Find where the given text appears and provide that cell's center as [X, Y] coordinate. 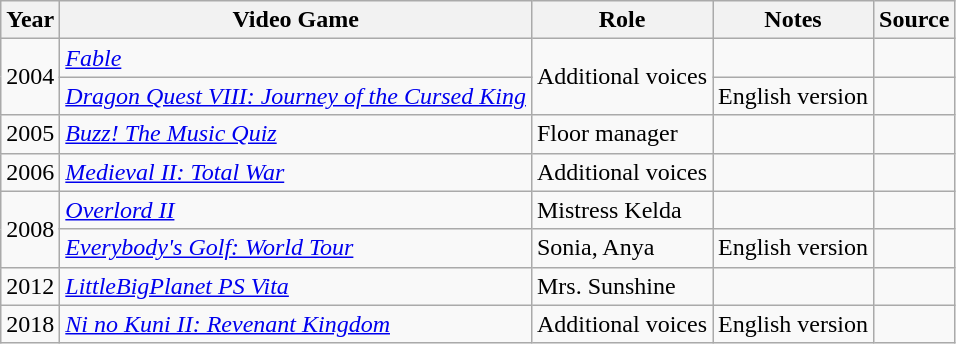
LittleBigPlanet PS Vita [296, 286]
2008 [30, 229]
2005 [30, 134]
Overlord II [296, 210]
Mrs. Sunshine [622, 286]
Floor manager [622, 134]
Video Game [296, 20]
Dragon Quest VIII: Journey of the Cursed King [296, 96]
Medieval II: Total War [296, 172]
Sonia, Anya [622, 248]
2004 [30, 77]
Everybody's Golf: World Tour [296, 248]
Notes [792, 20]
2018 [30, 324]
Source [914, 20]
Year [30, 20]
Fable [296, 58]
Mistress Kelda [622, 210]
Buzz! The Music Quiz [296, 134]
2012 [30, 286]
2006 [30, 172]
Role [622, 20]
Ni no Kuni II: Revenant Kingdom [296, 324]
